Return the (x, y) coordinate for the center point of the cell that contains the specified text.  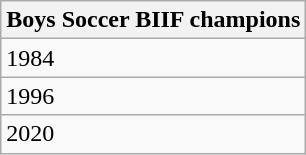
Boys Soccer BIIF champions (154, 20)
2020 (154, 134)
1984 (154, 58)
1996 (154, 96)
